Output the (x, y) coordinate of the center of the cell containing the given text.  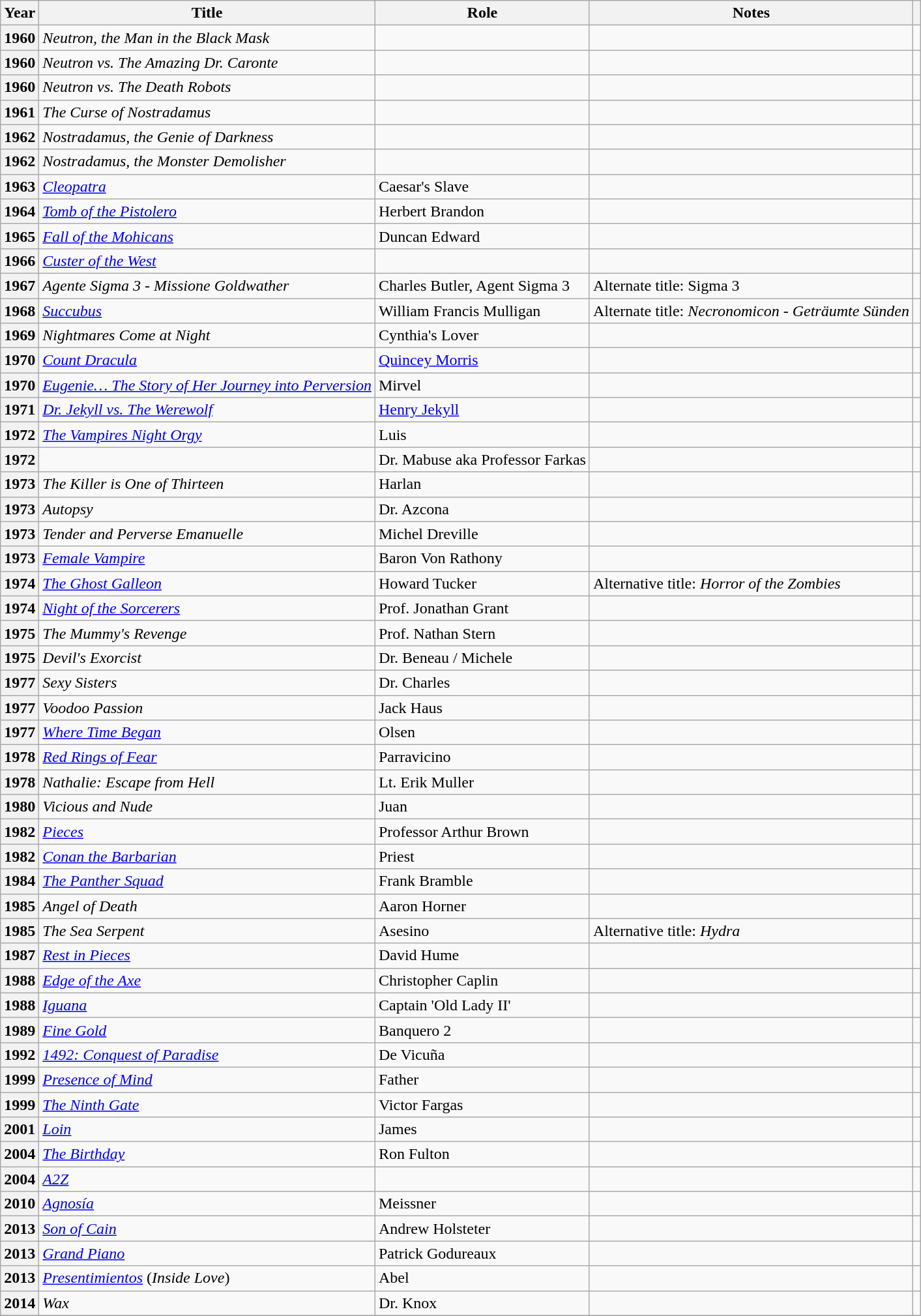
Sexy Sisters (207, 682)
The Curse of Nostradamus (207, 112)
2001 (20, 1130)
Grand Piano (207, 1253)
Andrew Holsteter (482, 1229)
1966 (20, 261)
Wax (207, 1303)
1980 (20, 807)
Tender and Perverse Emanuelle (207, 534)
The Panther Squad (207, 881)
Herbert Brandon (482, 211)
1492: Conquest of Paradise (207, 1055)
Duncan Edward (482, 236)
Charles Butler, Agent Sigma 3 (482, 285)
Victor Fargas (482, 1105)
Nightmares Come at Night (207, 336)
1989 (20, 1030)
Prof. Nathan Stern (482, 633)
Fall of the Mohicans (207, 236)
Juan (482, 807)
Angel of Death (207, 906)
1987 (20, 956)
Nostradamus, the Genie of Darkness (207, 137)
Caesar's Slave (482, 186)
1969 (20, 336)
Alternative title: Hydra (751, 931)
Iguana (207, 1005)
David Hume (482, 956)
Cleopatra (207, 186)
Father (482, 1079)
Meissner (482, 1204)
1964 (20, 211)
Dr. Jekyll vs. The Werewolf (207, 410)
Autopsy (207, 509)
Dr. Mabuse aka Professor Farkas (482, 460)
Patrick Godureaux (482, 1253)
1992 (20, 1055)
Agente Sigma 3 - Missione Goldwather (207, 285)
Prof. Jonathan Grant (482, 608)
James (482, 1130)
1965 (20, 236)
Michel Dreville (482, 534)
1971 (20, 410)
1968 (20, 311)
Asesino (482, 931)
Neutron, the Man in the Black Mask (207, 38)
Harlan (482, 484)
Custer of the West (207, 261)
Presentimientos (Inside Love) (207, 1278)
De Vicuña (482, 1055)
Cynthia's Lover (482, 336)
Banquero 2 (482, 1030)
Red Rings of Fear (207, 757)
Christopher Caplin (482, 980)
The Sea Serpent (207, 931)
The Mummy's Revenge (207, 633)
Succubus (207, 311)
Title (207, 13)
Edge of the Axe (207, 980)
Howard Tucker (482, 583)
Quincey Morris (482, 360)
Neutron vs. The Death Robots (207, 87)
Jack Haus (482, 707)
Fine Gold (207, 1030)
Neutron vs. The Amazing Dr. Caronte (207, 63)
Olsen (482, 733)
Priest (482, 856)
Dr. Knox (482, 1303)
Dr. Charles (482, 682)
2010 (20, 1204)
The Birthday (207, 1154)
Voodoo Passion (207, 707)
Night of the Sorcerers (207, 608)
Eugenie… The Story of Her Journey into Perversion (207, 385)
Alternative title: Horror of the Zombies (751, 583)
Nathalie: Escape from Hell (207, 782)
A2Z (207, 1179)
Rest in Pieces (207, 956)
Role (482, 13)
Dr. Azcona (482, 509)
The Ghost Galleon (207, 583)
Lt. Erik Muller (482, 782)
Ron Fulton (482, 1154)
Frank Bramble (482, 881)
Year (20, 13)
Son of Cain (207, 1229)
Professor Arthur Brown (482, 832)
Mirvel (482, 385)
The Killer is One of Thirteen (207, 484)
1961 (20, 112)
Nostradamus, the Monster Demolisher (207, 162)
Captain 'Old Lady II' (482, 1005)
Agnosía (207, 1204)
1967 (20, 285)
Parravicino (482, 757)
Conan the Barbarian (207, 856)
Devil's Exorcist (207, 658)
Pieces (207, 832)
Where Time Began (207, 733)
Female Vampire (207, 559)
Baron Von Rathony (482, 559)
Vicious and Nude (207, 807)
Tomb of the Pistolero (207, 211)
Presence of Mind (207, 1079)
Alternate title: Sigma 3 (751, 285)
Luis (482, 435)
Alternate title: Necronomicon - Geträumte Sünden (751, 311)
Henry Jekyll (482, 410)
2014 (20, 1303)
The Ninth Gate (207, 1105)
Dr. Beneau / Michele (482, 658)
Aaron Horner (482, 906)
William Francis Mulligan (482, 311)
1963 (20, 186)
The Vampires Night Orgy (207, 435)
Notes (751, 13)
1984 (20, 881)
Abel (482, 1278)
Loin (207, 1130)
Count Dracula (207, 360)
